Determine the [X, Y] coordinate at the center of the cell enclosing the given text.  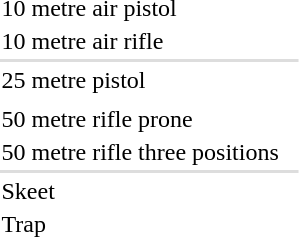
Skeet [140, 191]
50 metre rifle prone [140, 119]
10 metre air rifle [140, 41]
25 metre pistol [140, 80]
50 metre rifle three positions [140, 152]
